Determine the (x, y) coordinate at the center of the cell enclosing the given text.  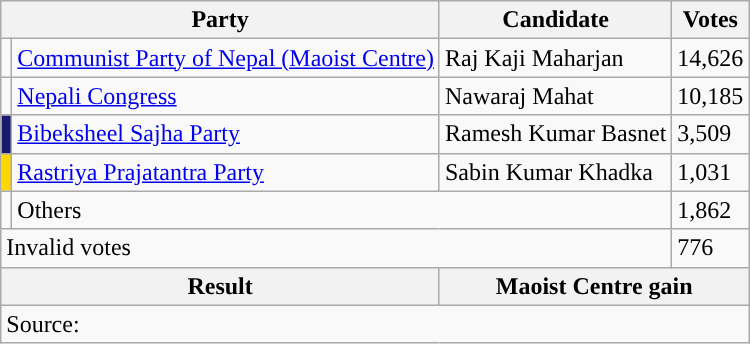
14,626 (710, 58)
Ramesh Kumar Basnet (555, 134)
Rastriya Prajatantra Party (226, 172)
10,185 (710, 96)
3,509 (710, 134)
1,862 (710, 210)
Others (342, 210)
Communist Party of Nepal (Maoist Centre) (226, 58)
Votes (710, 20)
Maoist Centre gain (594, 286)
Result (220, 286)
776 (710, 248)
Sabin Kumar Khadka (555, 172)
Source: (375, 324)
Invalid votes (336, 248)
Nawaraj Mahat (555, 96)
Candidate (555, 20)
1,031 (710, 172)
Nepali Congress (226, 96)
Party (220, 20)
Raj Kaji Maharjan (555, 58)
Bibeksheel Sajha Party (226, 134)
